Detect which cell encompasses the target text, then output its (X, Y) center coordinate. 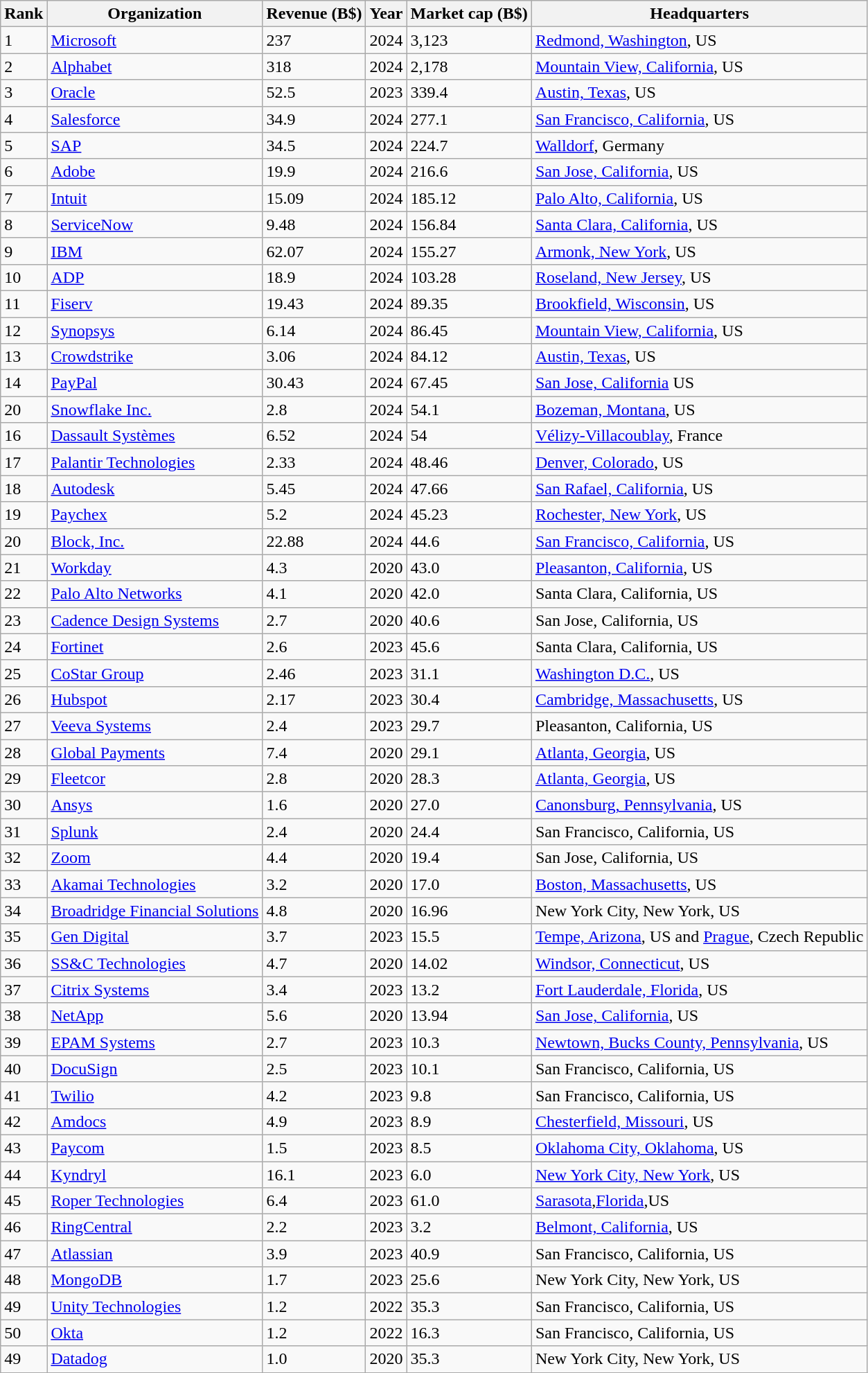
Denver, Colorado, US (700, 462)
Roseland, New Jersey, US (700, 277)
Hubspot (155, 699)
Headquarters (700, 14)
Datadog (155, 1359)
Organization (155, 14)
32 (24, 858)
89.35 (469, 304)
Akamai Technologies (155, 884)
Palantir Technologies (155, 462)
29.1 (469, 752)
5 (24, 146)
7.4 (315, 752)
16.96 (469, 911)
Gen Digital (155, 937)
18.9 (315, 277)
Year (387, 14)
54 (469, 436)
ADP (155, 277)
29.7 (469, 726)
2.5 (315, 1069)
29 (24, 779)
22 (24, 594)
10.1 (469, 1069)
Vélizy-Villacoublay, France (700, 436)
Dassault Systèmes (155, 436)
Snowflake Inc. (155, 410)
18 (24, 489)
277.1 (469, 119)
IBM (155, 251)
San Rafael, California, US (700, 489)
Walldorf, Germany (700, 146)
47 (24, 1254)
Amdocs (155, 1121)
339.4 (469, 93)
30.43 (315, 383)
2.17 (315, 699)
Microsoft (155, 40)
3.06 (315, 357)
DocuSign (155, 1069)
48.46 (469, 462)
Workday (155, 568)
39 (24, 1042)
43 (24, 1148)
84.12 (469, 357)
2.2 (315, 1227)
Fort Lauderdale, Florida, US (700, 990)
26 (24, 699)
3.4 (315, 990)
34 (24, 911)
86.45 (469, 331)
19.9 (315, 172)
155.27 (469, 251)
27 (24, 726)
13.2 (469, 990)
1.0 (315, 1359)
41 (24, 1095)
4 (24, 119)
318 (315, 67)
Fleetcor (155, 779)
9 (24, 251)
25.6 (469, 1280)
6 (24, 172)
46 (24, 1227)
Palo Alto, California, US (700, 198)
Crowdstrike (155, 357)
CoStar Group (155, 673)
5.45 (315, 489)
2,178 (469, 67)
16.1 (315, 1175)
4.8 (315, 911)
52.5 (315, 93)
SAP (155, 146)
2 (24, 67)
9.48 (315, 225)
PayPal (155, 383)
47.66 (469, 489)
14.02 (469, 963)
9.8 (469, 1095)
40.9 (469, 1254)
Zoom (155, 858)
17 (24, 462)
Twilio (155, 1095)
6.0 (469, 1175)
Okta (155, 1333)
50 (24, 1333)
8.5 (469, 1148)
Bozeman, Montana, US (700, 410)
Broadridge Financial Solutions (155, 911)
SS&C Technologies (155, 963)
6.14 (315, 331)
Salesforce (155, 119)
15.09 (315, 198)
15.5 (469, 937)
216.6 (469, 172)
Block, Inc. (155, 541)
Adobe (155, 172)
Oklahoma City, Oklahoma, US (700, 1148)
8.9 (469, 1121)
RingCentral (155, 1227)
44.6 (469, 541)
13.94 (469, 1016)
Brookfield, Wisconsin, US (700, 304)
3 (24, 93)
10 (24, 277)
30.4 (469, 699)
35 (24, 937)
4.7 (315, 963)
28 (24, 752)
24.4 (469, 832)
MongoDB (155, 1280)
2.33 (315, 462)
62.07 (315, 251)
Chesterfield, Missouri, US (700, 1121)
Synopsys (155, 331)
Cadence Design Systems (155, 620)
224.7 (469, 146)
43.0 (469, 568)
7 (24, 198)
1.6 (315, 805)
Citrix Systems (155, 990)
42.0 (469, 594)
Market cap (B$) (469, 14)
36 (24, 963)
23 (24, 620)
40 (24, 1069)
Newtown, Bucks County, Pennsylvania, US (700, 1042)
54.1 (469, 410)
44 (24, 1175)
25 (24, 673)
4.2 (315, 1095)
6.52 (315, 436)
Paychex (155, 515)
Boston, Massachusetts, US (700, 884)
61.0 (469, 1201)
156.84 (469, 225)
19 (24, 515)
19.43 (315, 304)
5.6 (315, 1016)
12 (24, 331)
Sarasota,Florida,US (700, 1201)
2.46 (315, 673)
Intuit (155, 198)
37 (24, 990)
1 (24, 40)
Fortinet (155, 647)
27.0 (469, 805)
31.1 (469, 673)
38 (24, 1016)
ServiceNow (155, 225)
1.5 (315, 1148)
67.45 (469, 383)
40.6 (469, 620)
1.7 (315, 1280)
Armonk, New York, US (700, 251)
San Jose, California US (700, 383)
3,123 (469, 40)
13 (24, 357)
48 (24, 1280)
31 (24, 832)
19.4 (469, 858)
Paycom (155, 1148)
6.4 (315, 1201)
Tempe, Arizona, US and Prague, Czech Republic (700, 937)
EPAM Systems (155, 1042)
11 (24, 304)
Palo Alto Networks (155, 594)
Windsor, Connecticut, US (700, 963)
Alphabet (155, 67)
16.3 (469, 1333)
16 (24, 436)
4.1 (315, 594)
237 (315, 40)
45.6 (469, 647)
103.28 (469, 277)
Splunk (155, 832)
Atlassian (155, 1254)
45 (24, 1201)
NetApp (155, 1016)
45.23 (469, 515)
10.3 (469, 1042)
4.9 (315, 1121)
3.9 (315, 1254)
24 (24, 647)
22.88 (315, 541)
Kyndryl (155, 1175)
Belmont, California, US (700, 1227)
34.9 (315, 119)
28.3 (469, 779)
Roper Technologies (155, 1201)
5.2 (315, 515)
Veeva Systems (155, 726)
Canonsburg, Pennsylvania, US (700, 805)
185.12 (469, 198)
Washington D.C., US (700, 673)
Global Payments (155, 752)
3.7 (315, 937)
Ansys (155, 805)
42 (24, 1121)
Fiserv (155, 304)
Revenue (B$) (315, 14)
Rank (24, 14)
21 (24, 568)
17.0 (469, 884)
30 (24, 805)
34.5 (315, 146)
Rochester, New York, US (700, 515)
Unity Technologies (155, 1306)
14 (24, 383)
Cambridge, Massachusetts, US (700, 699)
2.6 (315, 647)
8 (24, 225)
Oracle (155, 93)
4.4 (315, 858)
4.3 (315, 568)
Redmond, Washington, US (700, 40)
33 (24, 884)
Autodesk (155, 489)
